Scan for the cell matching the given text and deliver its [X, Y] coordinate at center. 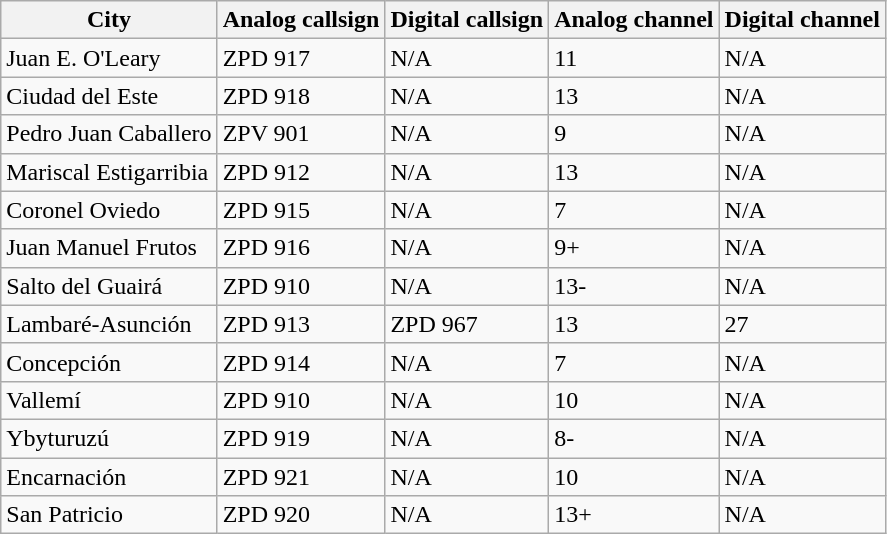
ZPD 967 [467, 324]
Juan Manuel Frutos [109, 248]
Pedro Juan Caballero [109, 134]
ZPD 914 [301, 362]
Analog channel [634, 20]
9+ [634, 248]
San Patricio [109, 515]
Ciudad del Este [109, 96]
8- [634, 438]
ZPD 921 [301, 477]
ZPD 919 [301, 438]
ZPD 918 [301, 96]
ZPD 912 [301, 172]
Salto del Guairá [109, 286]
Digital callsign [467, 20]
ZPD 920 [301, 515]
Mariscal Estigarribia [109, 172]
ZPD 913 [301, 324]
13- [634, 286]
Lambaré-Asunción [109, 324]
ZPD 916 [301, 248]
Encarnación [109, 477]
Vallemí [109, 400]
Ybyturuzú [109, 438]
City [109, 20]
Digital channel [802, 20]
Juan E. O'Leary [109, 58]
Analog callsign [301, 20]
27 [802, 324]
9 [634, 134]
Coronel Oviedo [109, 210]
Concepción [109, 362]
ZPD 917 [301, 58]
ZPD 915 [301, 210]
ZPV 901 [301, 134]
13+ [634, 515]
11 [634, 58]
